Extract the [x, y] coordinate from the center of the cell holding the provided text.  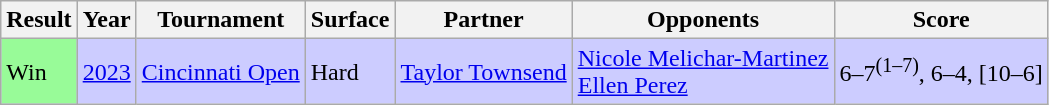
Taylor Townsend [484, 72]
Win [39, 72]
Score [941, 20]
Result [39, 20]
Opponents [703, 20]
Surface [350, 20]
Cincinnati Open [220, 72]
6–7(1–7), 6–4, [10–6] [941, 72]
Year [106, 20]
2023 [106, 72]
Partner [484, 20]
Nicole Melichar-Martinez Ellen Perez [703, 72]
Tournament [220, 20]
Hard [350, 72]
